Detect which cell encompasses the target text, then output its [x, y] center coordinate. 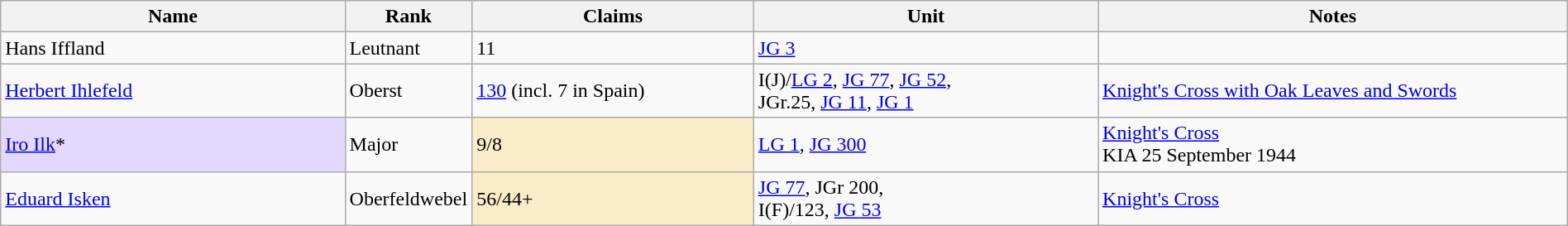
I(J)/LG 2, JG 77, JG 52,JGr.25, JG 11, JG 1 [925, 91]
Knight's CrossKIA 25 September 1944 [1333, 144]
Eduard Isken [173, 199]
Notes [1333, 17]
Unit [925, 17]
Iro Ilk* [173, 144]
Rank [409, 17]
Oberst [409, 91]
Leutnant [409, 48]
Major [409, 144]
Knight's Cross with Oak Leaves and Swords [1333, 91]
JG 3 [925, 48]
Name [173, 17]
11 [614, 48]
9/8 [614, 144]
Oberfeldwebel [409, 199]
JG 77, JGr 200,I(F)/123, JG 53 [925, 199]
Claims [614, 17]
Herbert Ihlefeld [173, 91]
56/44+ [614, 199]
LG 1, JG 300 [925, 144]
Knight's Cross [1333, 199]
130 (incl. 7 in Spain) [614, 91]
Hans Iffland [173, 48]
